For the text-containing cell, return its midpoint in (X, Y) coordinate format. 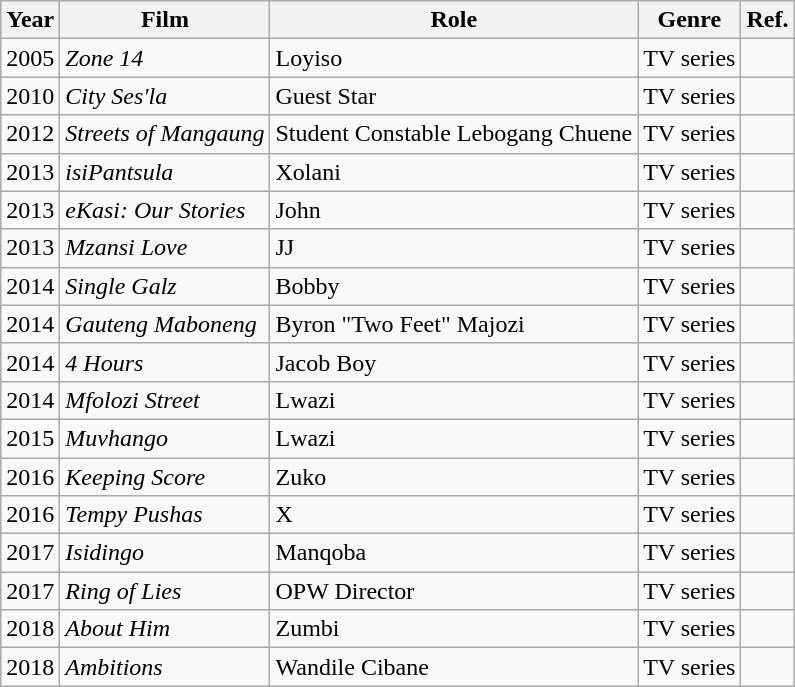
Bobby (454, 286)
City Ses'la (165, 96)
2010 (30, 96)
Wandile Cibane (454, 667)
Year (30, 20)
isiPantsula (165, 172)
2015 (30, 438)
JJ (454, 248)
2012 (30, 134)
OPW Director (454, 591)
Mfolozi Street (165, 400)
Mzansi Love (165, 248)
4 Hours (165, 362)
Gauteng Maboneng (165, 324)
John (454, 210)
eKasi: Our Stories (165, 210)
Byron "Two Feet" Majozi (454, 324)
Manqoba (454, 553)
Xolani (454, 172)
2005 (30, 58)
Zumbi (454, 629)
Ring of Lies (165, 591)
Single Galz (165, 286)
Student Constable Lebogang Chuene (454, 134)
Loyiso (454, 58)
Jacob Boy (454, 362)
Muvhango (165, 438)
Tempy Pushas (165, 515)
Ambitions (165, 667)
Genre (690, 20)
Role (454, 20)
X (454, 515)
Film (165, 20)
Zone 14 (165, 58)
Zuko (454, 477)
Ref. (768, 20)
Isidingo (165, 553)
Guest Star (454, 96)
About Him (165, 629)
Streets of Mangaung (165, 134)
Keeping Score (165, 477)
